Detect which cell encompasses the target text, then output its [X, Y] center coordinate. 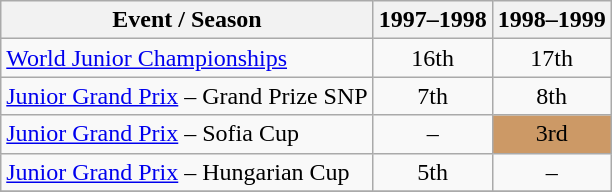
Event / Season [187, 20]
1997–1998 [432, 20]
Junior Grand Prix – Hungarian Cup [187, 172]
5th [432, 172]
8th [552, 96]
3rd [552, 134]
7th [432, 96]
17th [552, 58]
Junior Grand Prix – Sofia Cup [187, 134]
Junior Grand Prix – Grand Prize SNP [187, 96]
1998–1999 [552, 20]
World Junior Championships [187, 58]
16th [432, 58]
